Locate the cell with the specified text and output its [X, Y] center coordinate. 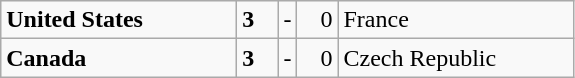
United States [119, 20]
Czech Republic [456, 58]
France [456, 20]
Canada [119, 58]
